Detect which cell encompasses the target text, then output its [x, y] center coordinate. 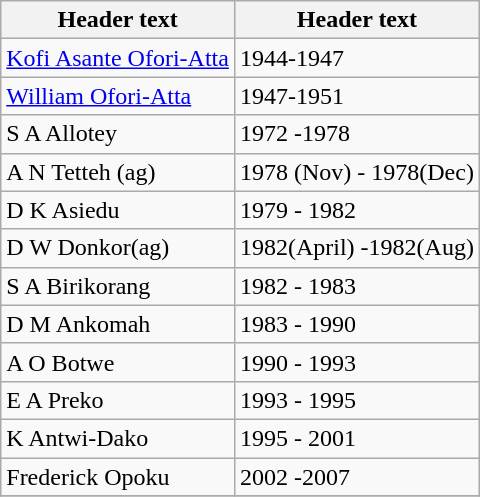
2002 -2007 [356, 477]
1982 - 1983 [356, 286]
William Ofori-Atta [118, 96]
1995 - 2001 [356, 438]
S A Allotey [118, 134]
1983 - 1990 [356, 324]
D K Asiedu [118, 210]
1993 - 1995 [356, 400]
1944-1947 [356, 58]
E A Preko [118, 400]
S A Birikorang [118, 286]
1979 - 1982 [356, 210]
1990 - 1993 [356, 362]
Kofi Asante Ofori-Atta [118, 58]
1982(April) -1982(Aug) [356, 248]
1978 (Nov) - 1978(Dec) [356, 172]
D W Donkor(ag) [118, 248]
1947-1951 [356, 96]
1972 -1978 [356, 134]
A N Tetteh (ag) [118, 172]
D M Ankomah [118, 324]
K Antwi-Dako [118, 438]
A O Botwe [118, 362]
Frederick Opoku [118, 477]
